Return the (X, Y) coordinate for the center point of the cell that contains the specified text.  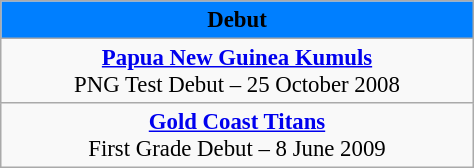
Debut (237, 20)
Gold Coast TitansFirst Grade Debut – 8 June 2009 (237, 136)
Papua New Guinea Kumuls PNG Test Debut – 25 October 2008 (237, 70)
